Locate the cell with the specified text and output its (x, y) center coordinate. 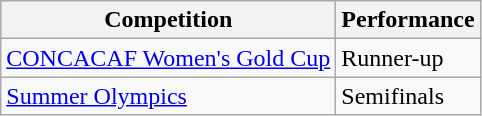
Summer Olympics (168, 96)
Performance (408, 20)
Competition (168, 20)
Runner-up (408, 58)
Semifinals (408, 96)
CONCACAF Women's Gold Cup (168, 58)
